Detect which cell encompasses the target text, then output its (X, Y) center coordinate. 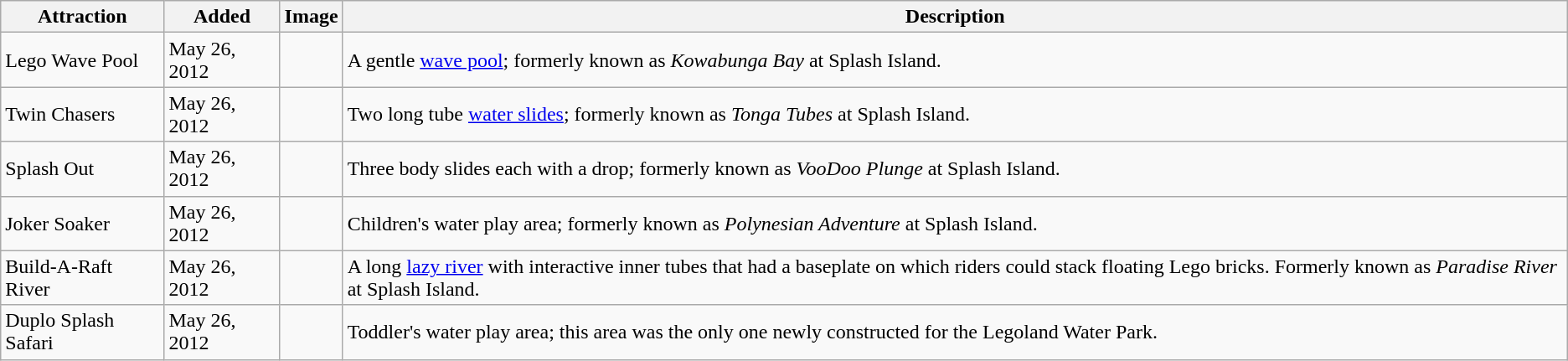
Added (222, 17)
Twin Chasers (82, 114)
Duplo Splash Safari (82, 332)
Splash Out (82, 169)
Lego Wave Pool (82, 60)
Three body slides each with a drop; formerly known as VooDoo Plunge at Splash Island. (955, 169)
Toddler's water play area; this area was the only one newly constructed for the Legoland Water Park. (955, 332)
Two long tube water slides; formerly known as Tonga Tubes at Splash Island. (955, 114)
Image (312, 17)
Description (955, 17)
Children's water play area; formerly known as Polynesian Adventure at Splash Island. (955, 223)
Joker Soaker (82, 223)
A gentle wave pool; formerly known as Kowabunga Bay at Splash Island. (955, 60)
Build-A-Raft River (82, 278)
Attraction (82, 17)
